Search for the cell housing the specified text and yield its [x, y] center coordinate. 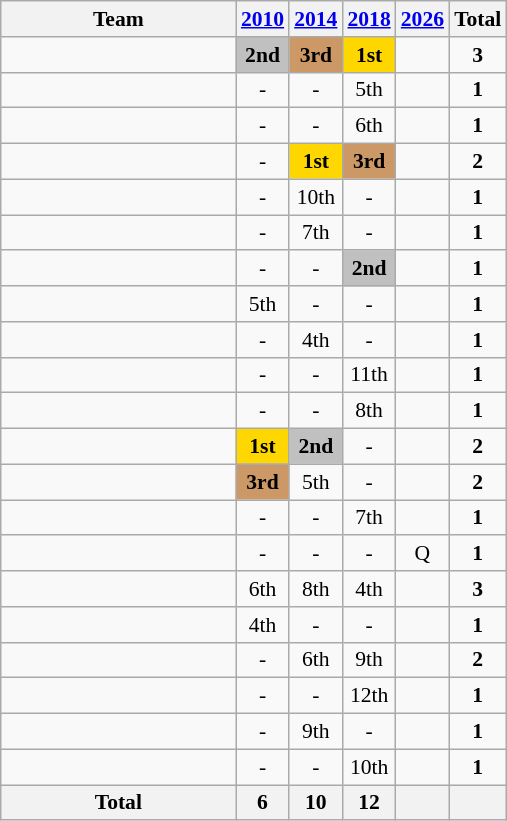
Team [118, 19]
10 [316, 803]
2018 [368, 19]
Q [422, 554]
11th [368, 375]
2026 [422, 19]
6 [262, 803]
12th [368, 696]
2014 [316, 19]
2010 [262, 19]
12 [368, 803]
